Return [X, Y] of the center of cell containing provided text 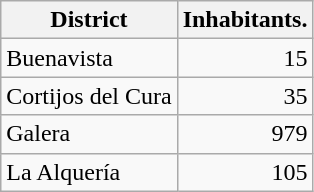
Inhabitants. [245, 20]
15 [245, 58]
35 [245, 96]
105 [245, 172]
Cortijos del Cura [89, 96]
District [89, 20]
979 [245, 134]
Buenavista [89, 58]
La Alquería [89, 172]
Galera [89, 134]
